Scan for the cell matching the given text and deliver its [x, y] coordinate at center. 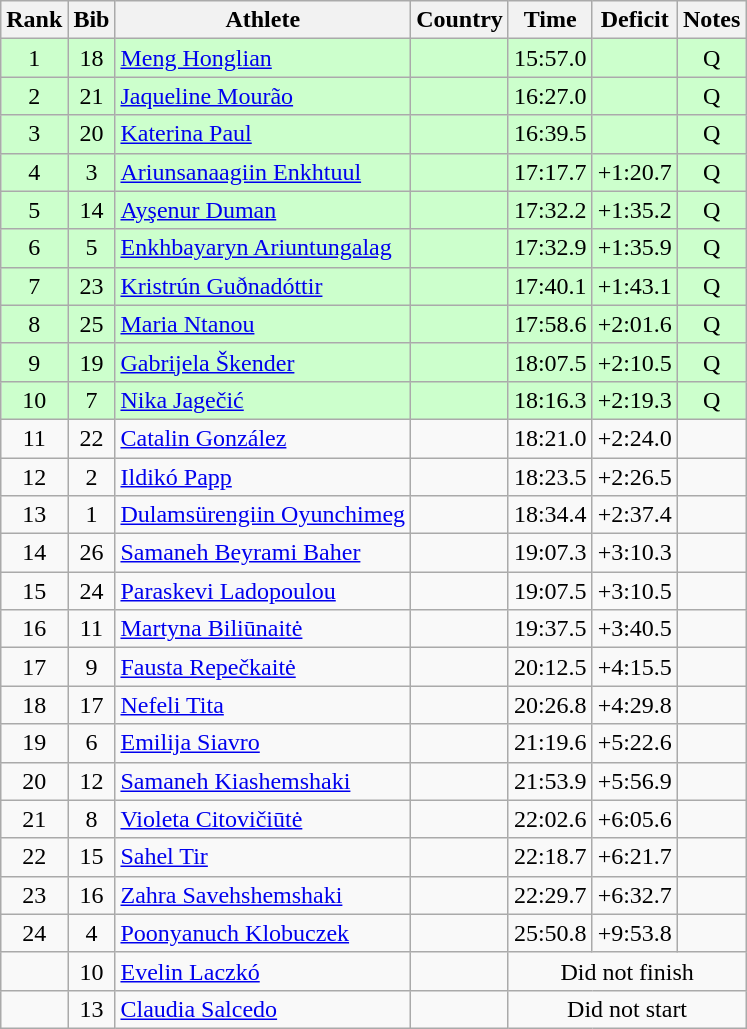
19:07.5 [550, 591]
21:19.6 [550, 743]
+9:53.8 [634, 933]
Poonyanuch Klobuczek [263, 933]
+5:56.9 [634, 781]
Violeta Citovičiūtė [263, 819]
19:37.5 [550, 629]
16:39.5 [550, 134]
16:27.0 [550, 96]
22:18.7 [550, 857]
20:26.8 [550, 705]
Country [460, 20]
+2:26.5 [634, 477]
25:50.8 [550, 933]
+2:24.0 [634, 438]
Kristrún Guðnadóttir [263, 286]
Claudia Salcedo [263, 1009]
Dulamsürengiin Oyunchimeg [263, 515]
26 [92, 553]
15:57.0 [550, 58]
Gabrijela Škender [263, 362]
Catalin González [263, 438]
21:53.9 [550, 781]
Nefeli Tita [263, 705]
Paraskevi Ladopoulou [263, 591]
+6:21.7 [634, 857]
Bib [92, 20]
+3:10.5 [634, 591]
Evelin Laczkó [263, 971]
17:58.6 [550, 324]
Fausta Repečkaitė [263, 667]
+2:37.4 [634, 515]
+5:22.6 [634, 743]
18:21.0 [550, 438]
+1:20.7 [634, 172]
18:23.5 [550, 477]
+6:05.6 [634, 819]
+2:19.3 [634, 400]
17:32.2 [550, 210]
18:07.5 [550, 362]
Martyna Biliūnaitė [263, 629]
Meng Honglian [263, 58]
22:29.7 [550, 895]
18:16.3 [550, 400]
+4:15.5 [634, 667]
Zahra Savehshemshaki [263, 895]
Deficit [634, 20]
Samaneh Beyrami Baher [263, 553]
Rank [34, 20]
17:17.7 [550, 172]
Notes [711, 20]
Athlete [263, 20]
+1:35.2 [634, 210]
18:34.4 [550, 515]
19:07.3 [550, 553]
+1:35.9 [634, 248]
17:32.9 [550, 248]
Samaneh Kiashemshaki [263, 781]
17:40.1 [550, 286]
+6:32.7 [634, 895]
Enkhbayaryn Ariuntungalag [263, 248]
25 [92, 324]
Time [550, 20]
Ildikó Papp [263, 477]
Maria Ntanou [263, 324]
+2:01.6 [634, 324]
Did not start [626, 1009]
Sahel Tir [263, 857]
Ariunsanaagiin Enkhtuul [263, 172]
Katerina Paul [263, 134]
Nika Jagečić [263, 400]
Ayşenur Duman [263, 210]
22:02.6 [550, 819]
+4:29.8 [634, 705]
+2:10.5 [634, 362]
Jaqueline Mourão [263, 96]
Emilija Siavro [263, 743]
+1:43.1 [634, 286]
+3:10.3 [634, 553]
20:12.5 [550, 667]
+3:40.5 [634, 629]
Did not finish [626, 971]
